Provide the (X, Y) coordinate of the cell's center where the given text is located.  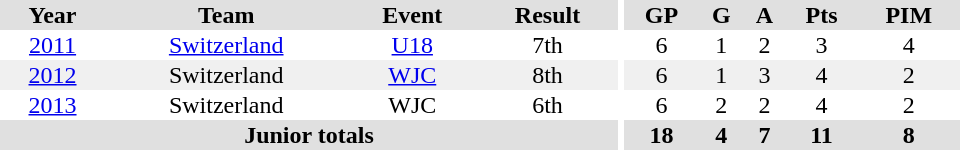
Team (226, 15)
2013 (52, 105)
GP (662, 15)
Year (52, 15)
U18 (412, 45)
Junior totals (309, 135)
Event (412, 15)
7 (765, 135)
6th (548, 105)
2011 (52, 45)
11 (821, 135)
2012 (52, 75)
Pts (821, 15)
A (765, 15)
18 (662, 135)
Result (548, 15)
8th (548, 75)
7th (548, 45)
PIM (909, 15)
G (722, 15)
8 (909, 135)
